Locate the cell with the specified text and output its (X, Y) center coordinate. 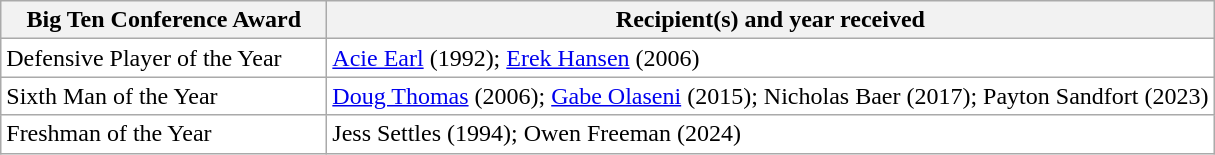
Acie Earl (1992); Erek Hansen (2006) (770, 58)
Recipient(s) and year received (770, 20)
Big Ten Conference Award (164, 20)
Sixth Man of the Year (164, 96)
Freshman of the Year (164, 134)
Doug Thomas (2006); Gabe Olaseni (2015); Nicholas Baer (2017); Payton Sandfort (2023) (770, 96)
Defensive Player of the Year (164, 58)
Jess Settles (1994); Owen Freeman (2024) (770, 134)
